Find where the given text appears and provide that cell's center as [X, Y] coordinate. 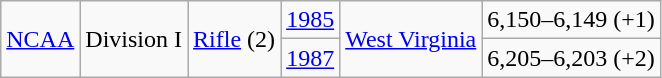
NCAA [40, 39]
1987 [310, 58]
1985 [310, 20]
6,150–6,149 (+1) [572, 20]
West Virginia [411, 39]
Division I [134, 39]
Rifle (2) [234, 39]
6,205–6,203 (+2) [572, 58]
